Capture the cell that displays the provided text and extract its (x, y) central coordinate. 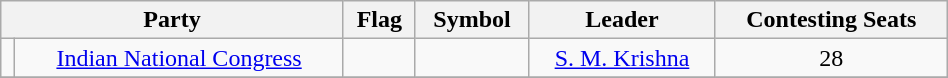
Leader (622, 20)
S. M. Krishna (622, 58)
28 (831, 58)
Flag (379, 20)
Contesting Seats (831, 20)
Symbol (472, 20)
Party (172, 20)
Indian National Congress (179, 58)
